Return (x, y) of the center of cell containing provided text 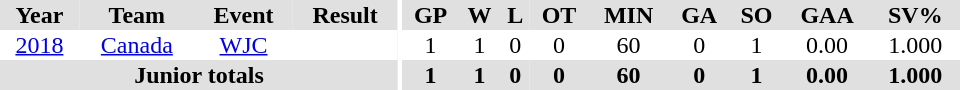
Canada (137, 45)
SO (756, 15)
Year (40, 15)
SV% (916, 15)
MIN (628, 15)
GAA (826, 15)
WJC (244, 45)
2018 (40, 45)
L (514, 15)
Result (345, 15)
W (480, 15)
GA (699, 15)
Junior totals (199, 75)
Event (244, 15)
GP (431, 15)
OT (559, 15)
Team (137, 15)
